Provide the (x, y) coordinate of the cell's center where the given text is located.  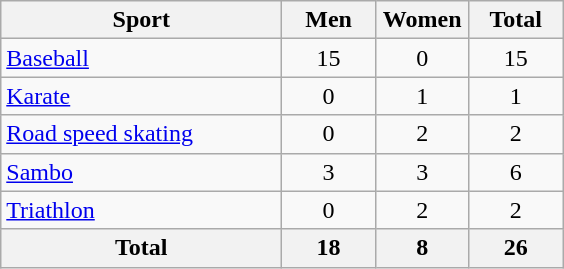
Sambo (142, 172)
18 (329, 248)
Sport (142, 20)
6 (516, 172)
Road speed skating (142, 134)
8 (422, 248)
Baseball (142, 58)
Men (329, 20)
Triathlon (142, 210)
Women (422, 20)
Karate (142, 96)
26 (516, 248)
